Scan for the cell matching the given text and deliver its (x, y) coordinate at center. 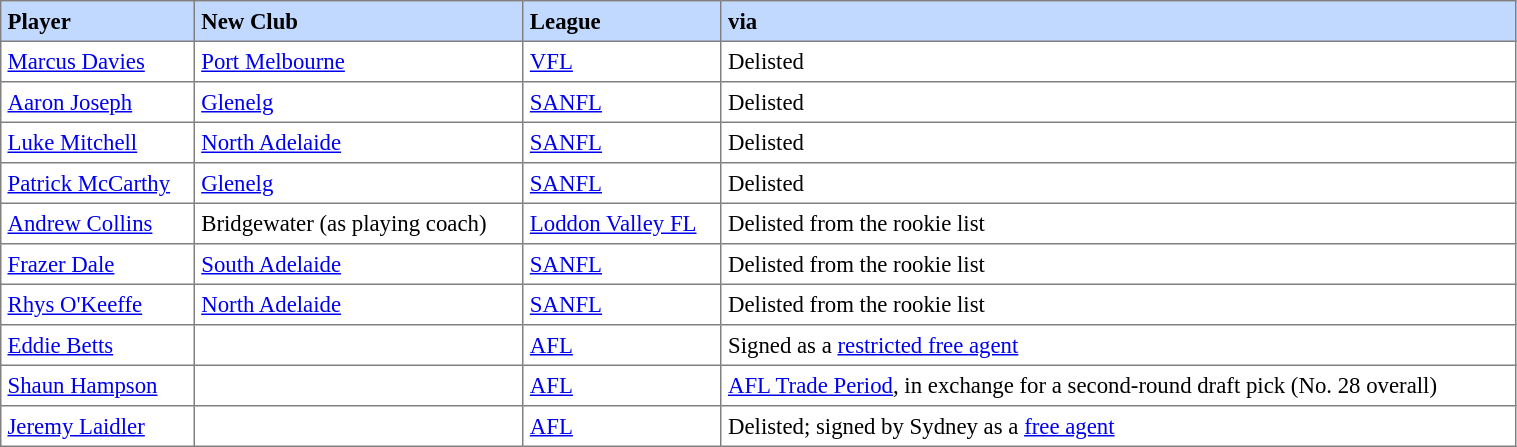
Jeremy Laidler (98, 426)
South Adelaide (358, 264)
Loddon Valley FL (622, 223)
via (1118, 21)
Frazer Dale (98, 264)
Aaron Joseph (98, 102)
Delisted; signed by Sydney as a free agent (1118, 426)
Shaun Hampson (98, 385)
Marcus Davies (98, 61)
Port Melbourne (358, 61)
Player (98, 21)
New Club (358, 21)
Rhys O'Keeffe (98, 304)
Bridgewater (as playing coach) (358, 223)
Andrew Collins (98, 223)
Eddie Betts (98, 345)
AFL Trade Period, in exchange for a second-round draft pick (No. 28 overall) (1118, 385)
Signed as a restricted free agent (1118, 345)
VFL (622, 61)
League (622, 21)
Patrick McCarthy (98, 183)
Luke Mitchell (98, 142)
